Capture the cell that displays the provided text and extract its [X, Y] central coordinate. 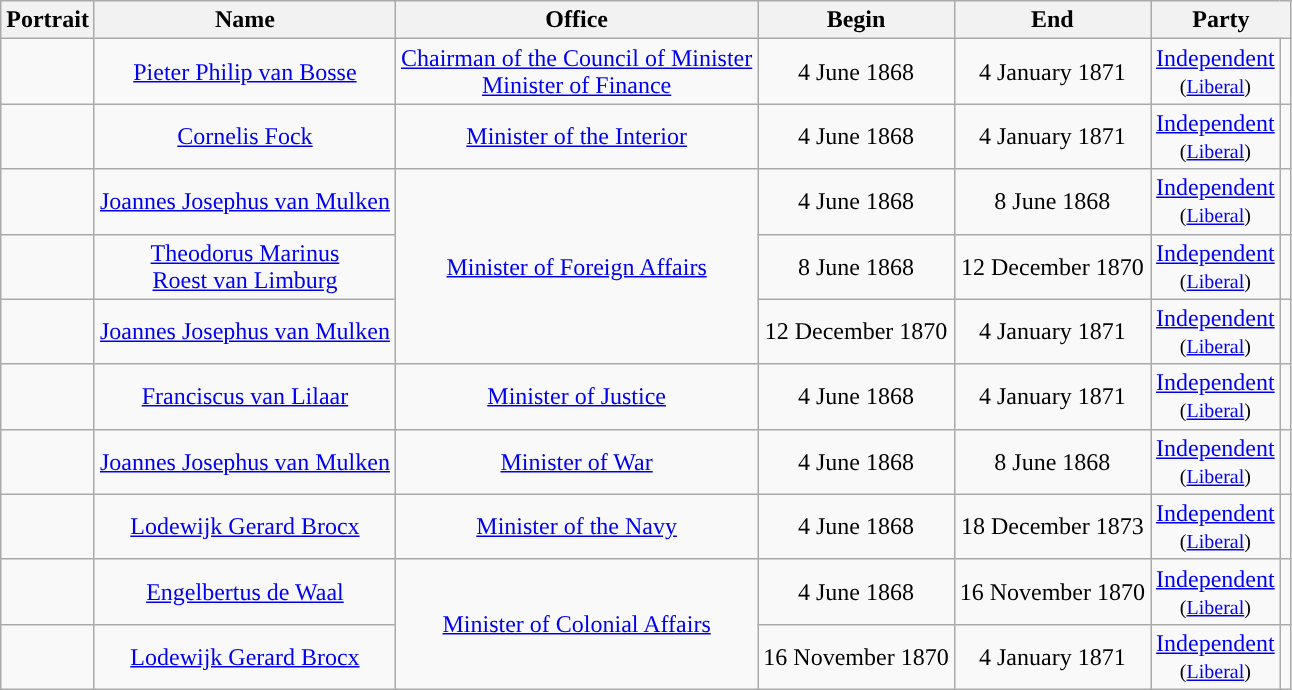
Minister of Foreign Affairs [576, 266]
Portrait [48, 20]
Cornelis Fock [244, 136]
Office [576, 20]
Minister of War [576, 462]
Minister of Colonial Affairs [576, 624]
Chairman of the Council of MinisterMinister of Finance [576, 72]
End [1052, 20]
Minister of the Interior [576, 136]
Engelbertus de Waal [244, 592]
Pieter Philip van Bosse [244, 72]
Minister of the Navy [576, 526]
Minister of Justice [576, 396]
Party [1222, 20]
18 December 1873 [1052, 526]
Theodorus Marinus Roest van Limburg [244, 266]
Begin [856, 20]
Franciscus van Lilaar [244, 396]
Name [244, 20]
